Detect which cell encompasses the target text, then output its [x, y] center coordinate. 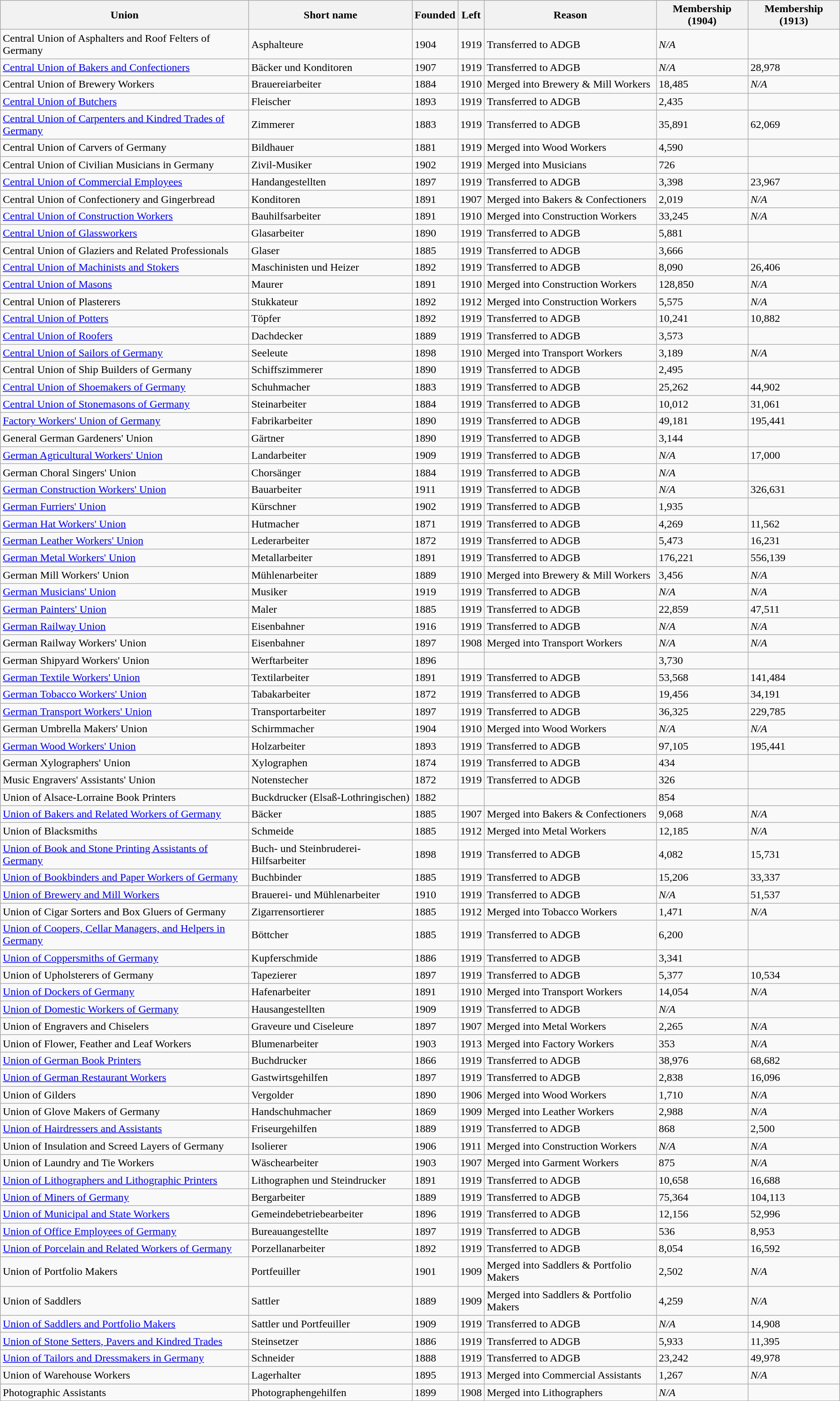
German Textile Workers' Union [125, 677]
Steinarbeiter [330, 404]
German Tobacco Workers' Union [125, 694]
Gemeindebetriebearbeiter [330, 1214]
75,364 [702, 1197]
1888 [435, 1358]
Central Union of Construction Workers [125, 216]
Central Union of Asphalters and Roof Felters of Germany [125, 44]
Central Union of Carvers of Germany [125, 148]
33,245 [702, 216]
23,242 [702, 1358]
Union of Porcelain and Related Workers of Germany [125, 1248]
1901 [435, 1271]
Schneider [330, 1358]
1869 [435, 1112]
German Mill Workers' Union [125, 575]
Merged into Commercial Assistants [570, 1375]
Brauerei- und Mühlenarbeiter [330, 895]
8,054 [702, 1248]
Buckdrucker (Elsaß-Lothringischen) [330, 797]
Central Union of Butchers [125, 101]
16,688 [794, 1180]
5,933 [702, 1341]
3,666 [702, 250]
Schmeide [330, 831]
44,902 [794, 387]
556,139 [794, 558]
Union of Tailors and Dressmakers in Germany [125, 1358]
Central Union of Shoemakers of Germany [125, 387]
Merged into Leather Workers [570, 1112]
Graveure und Ciseleure [330, 1026]
5,881 [702, 233]
Glaser [330, 250]
Tabakarbeiter [330, 694]
Union of Flower, Feather and Leaf Workers [125, 1043]
Werftarbeiter [330, 660]
Chorsänger [330, 472]
2,265 [702, 1026]
14,908 [794, 1324]
2,019 [702, 199]
Sattler [330, 1301]
8,953 [794, 1231]
German Umbrella Makers' Union [125, 729]
German Leather Workers' Union [125, 541]
Porzellanarbeiter [330, 1248]
German Railway Union [125, 626]
Factory Workers' Union of Germany [125, 421]
Hafenarbeiter [330, 992]
Lithographen und Steindrucker [330, 1180]
8,090 [702, 268]
Gastwirtsgehilfen [330, 1077]
Friseurgehilfen [330, 1129]
Central Union of Bakers and Confectioners [125, 67]
1,935 [702, 506]
Central Union of Brewery Workers [125, 84]
10,658 [702, 1180]
Bauarbeiter [330, 489]
38,976 [702, 1060]
German Transport Workers' Union [125, 711]
3,398 [702, 182]
Union [125, 15]
10,882 [794, 319]
128,850 [702, 285]
Central Union of Stonemasons of Germany [125, 404]
Mühlenarbeiter [330, 575]
Union of Saddlers [125, 1301]
1871 [435, 524]
1,471 [702, 912]
Buchbinder [330, 878]
Isolierer [330, 1146]
10,241 [702, 319]
229,785 [794, 711]
2,495 [702, 370]
Merged into Factory Workers [570, 1043]
536 [702, 1231]
German Wood Workers' Union [125, 746]
Handangestellten [330, 182]
12,156 [702, 1214]
Notenstecher [330, 780]
104,113 [794, 1197]
141,484 [794, 677]
Merged into Tobacco Workers [570, 912]
Central Union of Glaziers and Related Professionals [125, 250]
Union of Gilders [125, 1095]
2,502 [702, 1271]
Glasarbeiter [330, 233]
Union of Insulation and Screed Layers of Germany [125, 1146]
Böttcher [330, 935]
16,592 [794, 1248]
97,105 [702, 746]
Lagerhalter [330, 1375]
Blumenarbeiter [330, 1043]
16,096 [794, 1077]
868 [702, 1129]
2,838 [702, 1077]
Union of Portfolio Makers [125, 1271]
434 [702, 763]
31,061 [794, 404]
Membership (1904) [702, 15]
Central Union of Commercial Employees [125, 182]
62,069 [794, 125]
German Construction Workers' Union [125, 489]
Gärtner [330, 438]
German Hat Workers' Union [125, 524]
10,534 [794, 975]
1874 [435, 763]
German Furriers' Union [125, 506]
Photographengehilfen [330, 1392]
Union of Domestic Workers of Germany [125, 1009]
4,082 [702, 855]
Union of Book and Stone Printing Assistants of Germany [125, 855]
Union of Blacksmiths [125, 831]
22,859 [702, 609]
Union of Dockers of Germany [125, 992]
Union of Office Employees of Germany [125, 1231]
Hutmacher [330, 524]
Metallarbeiter [330, 558]
Zimmerer [330, 125]
Central Union of Potters [125, 319]
51,537 [794, 895]
3,189 [702, 353]
Lederarbeiter [330, 541]
Central Union of Machinists and Stokers [125, 268]
Seeleute [330, 353]
Bäcker [330, 814]
Bureauangestellte [330, 1231]
52,996 [794, 1214]
Wäschearbeiter [330, 1163]
German Shipyard Workers' Union [125, 660]
Union of Municipal and State Workers [125, 1214]
Fabrikarbeiter [330, 421]
Kürschner [330, 506]
Bäcker und Konditoren [330, 67]
German Musicians' Union [125, 592]
Buchdrucker [330, 1060]
Maurer [330, 285]
2,988 [702, 1112]
Bauhilfsarbeiter [330, 216]
Union of Bookbinders and Paper Workers of Germany [125, 878]
Asphalteure [330, 44]
Central Union of Plasterers [125, 302]
Schuhmacher [330, 387]
Union of Stone Setters, Pavers and Kindred Trades [125, 1341]
3,730 [702, 660]
35,891 [702, 125]
Union of German Book Printers [125, 1060]
4,590 [702, 148]
Union of Warehouse Workers [125, 1375]
Landarbeiter [330, 455]
Sattler und Portfeuiller [330, 1324]
Central Union of Glassworkers [125, 233]
Merged into Musicians [570, 165]
28,978 [794, 67]
Maschinisten und Heizer [330, 268]
Founded [435, 15]
6,200 [702, 935]
Portfeuiller [330, 1271]
Union of Brewery and Mill Workers [125, 895]
1895 [435, 1375]
Bergarbeiter [330, 1197]
11,562 [794, 524]
854 [702, 797]
36,325 [702, 711]
47,511 [794, 609]
3,573 [702, 336]
3,456 [702, 575]
Holzarbeiter [330, 746]
Union of Glove Makers of Germany [125, 1112]
18,485 [702, 84]
Photographic Assistants [125, 1392]
German Agricultural Workers' Union [125, 455]
34,191 [794, 694]
Transportarbeiter [330, 711]
German Painters' Union [125, 609]
Schirmmacher [330, 729]
5,473 [702, 541]
49,978 [794, 1358]
2,435 [702, 101]
German Railway Workers' Union [125, 643]
Central Union of Civilian Musicians in Germany [125, 165]
Buch- und Steinbruderei-Hilfsarbeiter [330, 855]
Union of Bakers and Related Workers of Germany [125, 814]
Hausangestellten [330, 1009]
Union of Laundry and Tie Workers [125, 1163]
49,181 [702, 421]
176,221 [702, 558]
326,631 [794, 489]
1866 [435, 1060]
Handschuhmacher [330, 1112]
1,710 [702, 1095]
Fleischer [330, 101]
German Xylographers' Union [125, 763]
Bildhauer [330, 148]
Central Union of Sailors of Germany [125, 353]
1916 [435, 626]
Textilarbeiter [330, 677]
Central Union of Masons [125, 285]
Union of Upholsterers of Germany [125, 975]
Union of Cigar Sorters and Box Gluers of Germany [125, 912]
9,068 [702, 814]
Union of Engravers and Chiselers [125, 1026]
Union of Miners of Germany [125, 1197]
Short name [330, 15]
Union of Saddlers and Portfolio Makers [125, 1324]
12,185 [702, 831]
875 [702, 1163]
17,000 [794, 455]
Central Union of Carpenters and Kindred Trades of Germany [125, 125]
26,406 [794, 268]
353 [702, 1043]
Reason [570, 15]
15,731 [794, 855]
Union of German Restaurant Workers [125, 1077]
3,144 [702, 438]
25,262 [702, 387]
326 [702, 780]
14,054 [702, 992]
Tapezierer [330, 975]
Left [471, 15]
German Choral Singers' Union [125, 472]
1881 [435, 148]
68,682 [794, 1060]
33,337 [794, 878]
Merged into Lithographers [570, 1392]
Musiker [330, 592]
Union of Coppersmiths of Germany [125, 958]
Central Union of Confectionery and Gingerbread [125, 199]
Zivil-Musiker [330, 165]
Zigarrensortierer [330, 912]
Stukkateur [330, 302]
1899 [435, 1392]
Union of Lithographers and Lithographic Printers [125, 1180]
Union of Hairdressers and Assistants [125, 1129]
10,012 [702, 404]
Schiffszimmerer [330, 370]
German Metal Workers' Union [125, 558]
5,377 [702, 975]
Steinsetzer [330, 1341]
Brauereiarbeiter [330, 84]
23,967 [794, 182]
11,395 [794, 1341]
3,341 [702, 958]
Central Union of Roofers [125, 336]
Töpfer [330, 319]
Maler [330, 609]
Central Union of Ship Builders of Germany [125, 370]
19,456 [702, 694]
4,269 [702, 524]
5,575 [702, 302]
Music Engravers' Assistants' Union [125, 780]
1882 [435, 797]
726 [702, 165]
53,568 [702, 677]
Union of Alsace-Lorraine Book Printers [125, 797]
1,267 [702, 1375]
2,500 [794, 1129]
Vergolder [330, 1095]
Konditoren [330, 199]
Merged into Garment Workers [570, 1163]
16,231 [794, 541]
Xylographen [330, 763]
General German Gardeners' Union [125, 438]
15,206 [702, 878]
4,259 [702, 1301]
Dachdecker [330, 336]
Union of Coopers, Cellar Managers, and Helpers in Germany [125, 935]
Kupferschmide [330, 958]
Membership (1913) [794, 15]
